From the cell containing the given text, extract its center point as (x, y) coordinate. 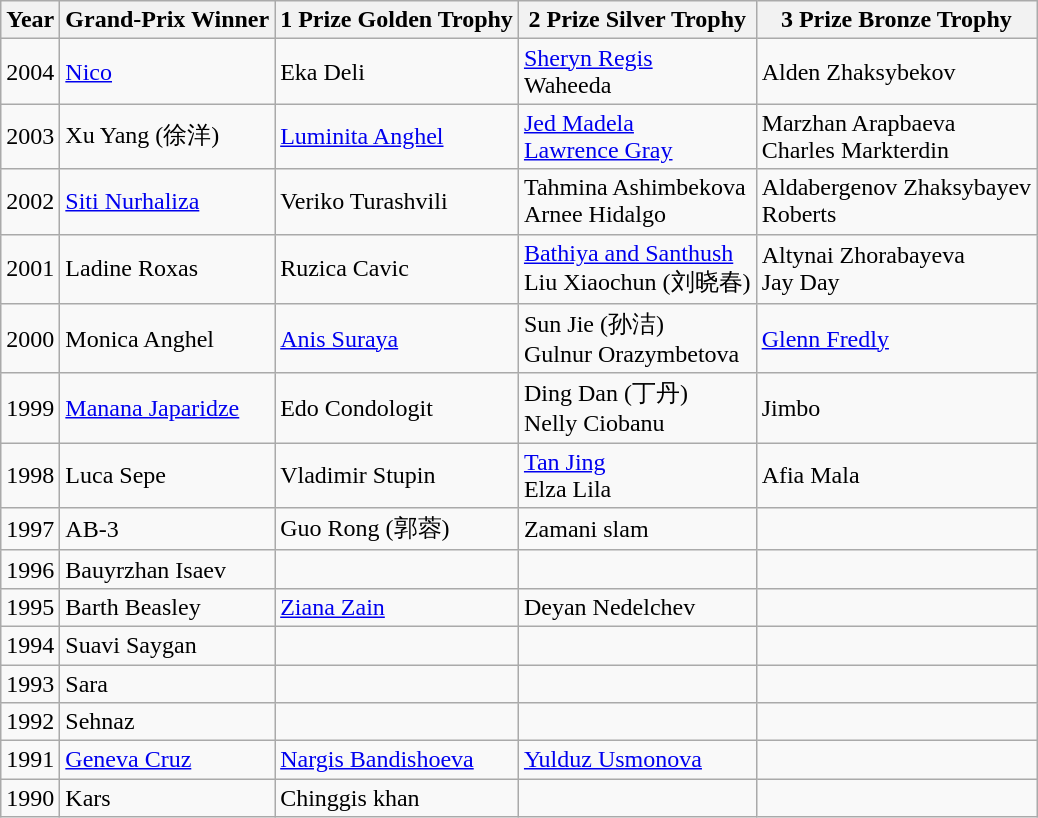
1999 (30, 408)
AB-3 (168, 530)
Luca Sepe (168, 476)
Year (30, 20)
Luminita Anghel (397, 136)
Tahmina Ashimbekova Arnee Hidalgo (637, 202)
Jimbo (896, 408)
Edo Condologit (397, 408)
Deyan Nedelchev (637, 607)
Nargis Bandishoeva (397, 760)
Kars (168, 798)
Vladimir Stupin (397, 476)
Altynai Zhorabayeva Jay Day (896, 269)
Ziana Zain (397, 607)
Chinggis khan (397, 798)
Yulduz Usmonova (637, 760)
Eka Deli (397, 72)
Geneva Cruz (168, 760)
Glenn Fredly (896, 339)
2 Prize Silver Trophy (637, 20)
2002 (30, 202)
2001 (30, 269)
Ruzica Cavic (397, 269)
1993 (30, 683)
Siti Nurhaliza (168, 202)
Afia Mala (896, 476)
Jed Madela Lawrence Gray (637, 136)
1 Prize Golden Trophy (397, 20)
Xu Yang (徐洋) (168, 136)
1994 (30, 645)
Sheryn Regis Waheeda (637, 72)
3 Prize Bronze Trophy (896, 20)
Tan Jing Elza Lila (637, 476)
Zamani slam (637, 530)
Ladine Roxas (168, 269)
1990 (30, 798)
2003 (30, 136)
Sehnaz (168, 722)
Manana Japaridze (168, 408)
Nico (168, 72)
2000 (30, 339)
1995 (30, 607)
Ding Dan (丁丹) Nelly Ciobanu (637, 408)
Barth Beasley (168, 607)
Suavi Saygan (168, 645)
Veriko Turashvili (397, 202)
1991 (30, 760)
Anis Suraya (397, 339)
Sun Jie (孙洁) Gulnur Orazymbetova (637, 339)
Alden Zhaksybekov (896, 72)
Aldabergenov Zhaksybayev Roberts (896, 202)
1992 (30, 722)
Marzhan Arapbaeva Charles Markterdin (896, 136)
Grand-Prix Winner (168, 20)
Monica Anghel (168, 339)
2004 (30, 72)
1998 (30, 476)
1997 (30, 530)
Bathiya and Santhush Liu Xiaochun (刘晓春) (637, 269)
Bauyrzhan Isaev (168, 569)
Guo Rong (郭蓉) (397, 530)
Sara (168, 683)
1996 (30, 569)
